Pinpoint the cell where the given text exists, returning its [X, Y] midpoint coordinate. 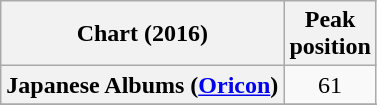
61 [330, 85]
Chart (2016) [142, 34]
Japanese Albums (Oricon) [142, 85]
Peak position [330, 34]
